Locate the cell with the specified text and output its (x, y) center coordinate. 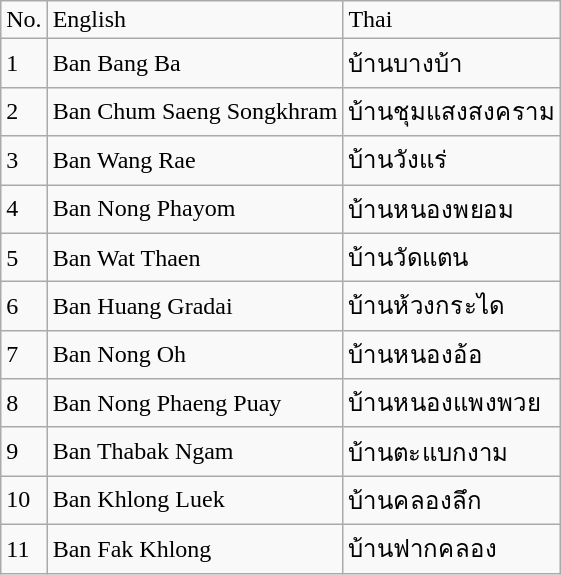
Ban Bang Ba (195, 64)
Ban Nong Oh (195, 354)
No. (24, 20)
Ban Khlong Luek (195, 500)
บ้านหนองแพงพวย (452, 404)
บ้านวัดแตน (452, 258)
5 (24, 258)
Thai (452, 20)
Ban Nong Phaeng Puay (195, 404)
4 (24, 208)
Ban Huang Gradai (195, 306)
11 (24, 548)
บ้านวังแร่ (452, 160)
1 (24, 64)
บ้านหนองพยอม (452, 208)
9 (24, 452)
บ้านชุมแสงสงคราม (452, 112)
บ้านหนองอ้อ (452, 354)
Ban Wat Thaen (195, 258)
บ้านตะแบกงาม (452, 452)
8 (24, 404)
6 (24, 306)
Ban Wang Rae (195, 160)
2 (24, 112)
English (195, 20)
7 (24, 354)
Ban Nong Phayom (195, 208)
บ้านบางบ้า (452, 64)
3 (24, 160)
Ban Chum Saeng Songkhram (195, 112)
บ้านห้วงกระได (452, 306)
Ban Fak Khlong (195, 548)
Ban Thabak Ngam (195, 452)
บ้านฟากคลอง (452, 548)
บ้านคลองลึก (452, 500)
10 (24, 500)
